Output the (X, Y) coordinate of the center of the cell containing the given text.  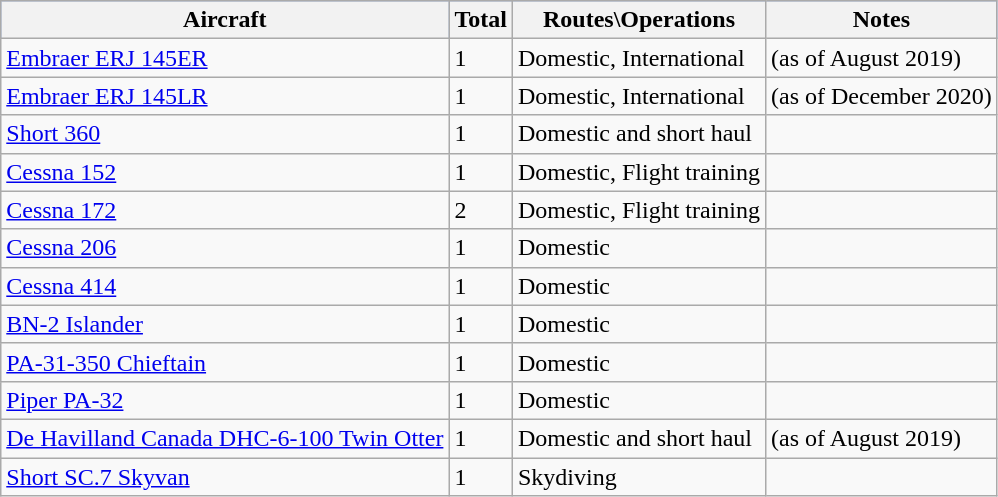
BN-2 Islander (225, 324)
Cessna 414 (225, 286)
2 (481, 210)
Embraer ERJ 145LR (225, 96)
Short 360 (225, 134)
Notes (882, 20)
PA-31-350 Chieftain (225, 362)
Aircraft (225, 20)
Embraer ERJ 145ER (225, 58)
Piper PA-32 (225, 400)
Skydiving (638, 477)
Cessna 152 (225, 172)
Cessna 206 (225, 248)
(as of December 2020) (882, 96)
Short SC.7 Skyvan (225, 477)
Cessna 172 (225, 210)
De Havilland Canada DHC-6-100 Twin Otter (225, 438)
Total (481, 20)
Routes\Operations (638, 20)
